Search for the cell housing the specified text and yield its (X, Y) center coordinate. 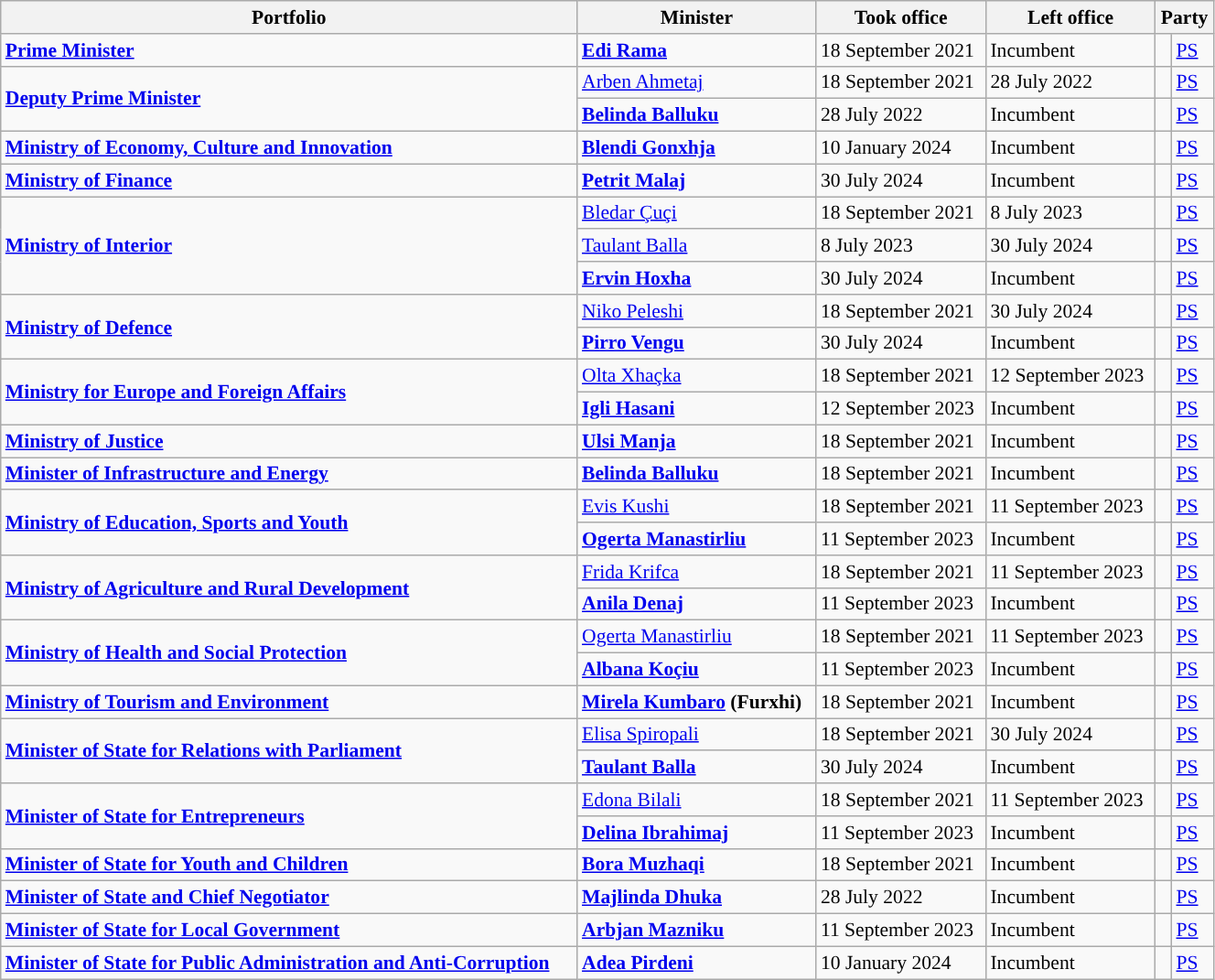
Ministry of Agriculture and Rural Development (289, 587)
Mirela Kumbaro (Furxhi) (697, 702)
Ministry of Health and Social Protection (289, 653)
Minister (697, 17)
Arben Ahmetaj (697, 82)
Prime Minister (289, 50)
Portfolio (289, 17)
Ministry of Economy, Culture and Innovation (289, 148)
Minister of State for Relations with Parliament (289, 750)
Frida Krifca (697, 572)
Ministry of Defence (289, 328)
Minister of State and Chief Negotiator (289, 898)
Ministry of Justice (289, 441)
Ministry of Tourism and Environment (289, 702)
Left office (1070, 17)
Majlinda Dhuka (697, 898)
Minister of State for Local Government (289, 931)
Bora Muzhaqi (697, 865)
Minister of State for Public Administration and Anti-Corruption (289, 963)
Niko Peleshi (697, 311)
Blendi Gonxhja (697, 148)
Took office (900, 17)
Ministry of Education, Sports and Youth (289, 523)
Albana Koçiu (697, 670)
Arbjan Mazniku (697, 931)
Petrit Malaj (697, 180)
Ministry of Interior (289, 245)
Minister of State for Youth and Children (289, 865)
Olta Xhaçka (697, 376)
Minister of State for Entrepreneurs (289, 816)
Party (1185, 17)
Ministry for Europe and Foreign Affairs (289, 392)
Pirro Vengu (697, 343)
Ulsi Manja (697, 441)
Minister of Infrastructure and Energy (289, 474)
Igli Hasani (697, 409)
Ministry of Finance (289, 180)
Deputy Prime Minister (289, 99)
Bledar Çuçi (697, 213)
Evis Kushi (697, 507)
Edi Rama (697, 50)
Adea Pirdeni (697, 963)
Anila Denaj (697, 604)
Edona Bilali (697, 800)
Elisa Spiropali (697, 735)
Delina Ibrahimaj (697, 833)
Ervin Hoxha (697, 278)
